Output the (x, y) coordinate of the center of the cell containing the given text.  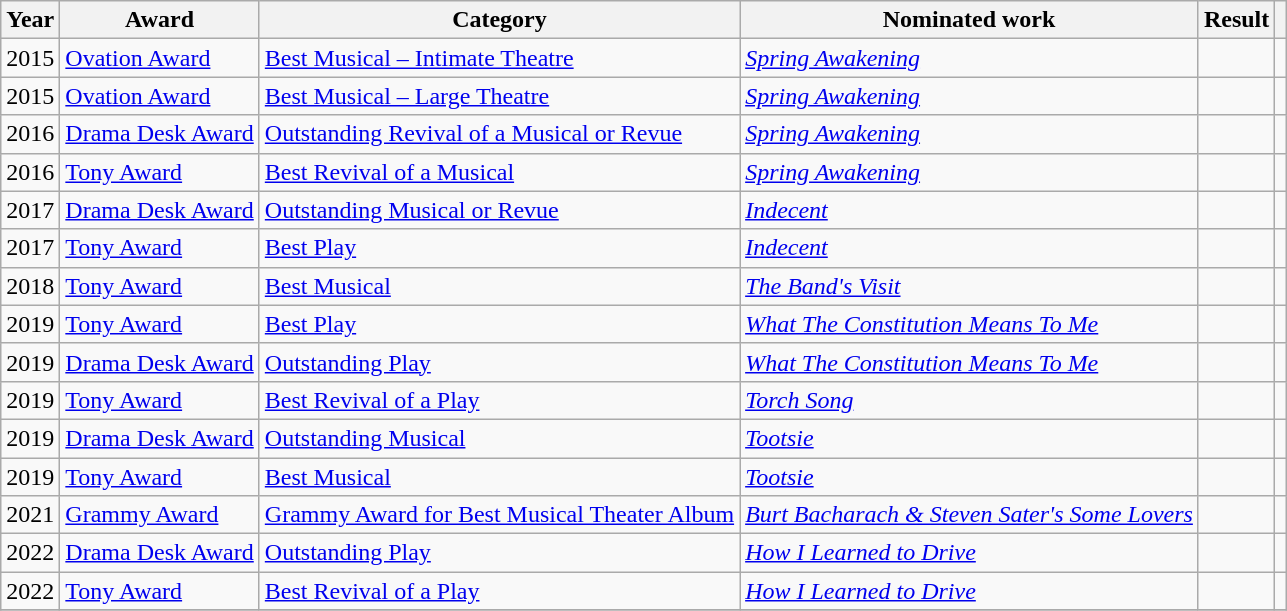
Best Musical – Intimate Theatre (499, 58)
Nominated work (970, 20)
Best Revival of a Musical (499, 172)
Burt Bacharach & Steven Sater's Some Lovers (970, 515)
The Band's Visit (970, 286)
Best Musical – Large Theatre (499, 96)
Grammy Award for Best Musical Theater Album (499, 515)
Outstanding Musical or Revue (499, 210)
Year (30, 20)
Torch Song (970, 400)
Result (1236, 20)
2021 (30, 515)
Category (499, 20)
Outstanding Musical (499, 438)
Award (160, 20)
2018 (30, 286)
Grammy Award (160, 515)
Outstanding Revival of a Musical or Revue (499, 134)
